Identify which cell holds the provided text, then report its [x, y] central coordinate. 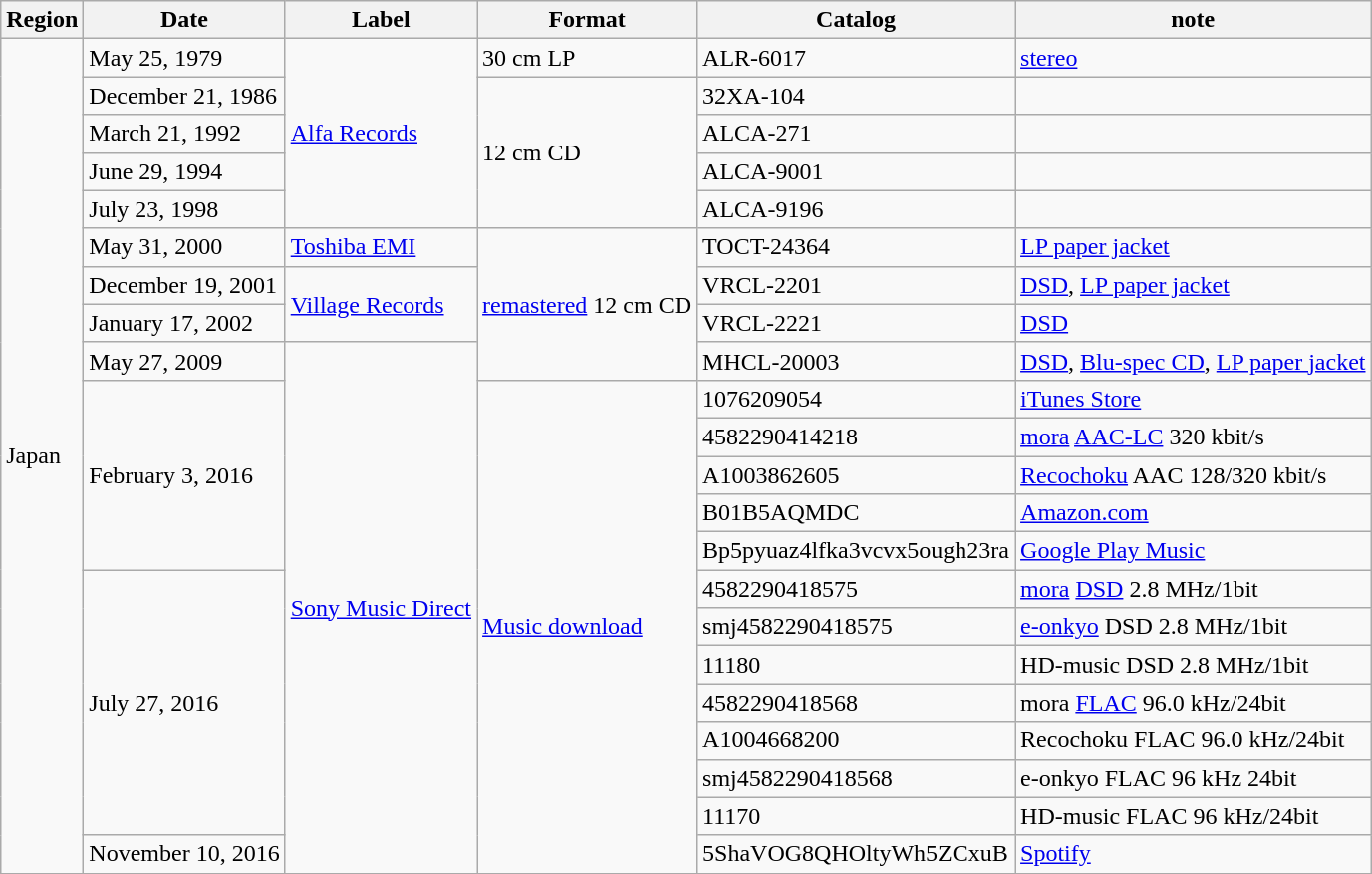
Music download [588, 626]
March 21, 1992 [184, 134]
11170 [857, 816]
VRCL-2221 [857, 323]
VRCL-2201 [857, 285]
May 31, 2000 [184, 247]
January 17, 2002 [184, 323]
Google Play Music [1194, 551]
A1004668200 [857, 740]
ALCA-9196 [857, 209]
HD-music DSD 2.8 MHz/1bit [1194, 665]
B01B5AQMDC [857, 513]
mora FLAC 96.0 kHz/24bit [1194, 703]
Format [588, 20]
32XA-104 [857, 96]
MHCL-20003 [857, 361]
December 21, 1986 [184, 96]
note [1194, 20]
Alfa Records [381, 134]
February 3, 2016 [184, 474]
DSD, Blu-spec CD, LP paper jacket [1194, 361]
DSD, LP paper jacket [1194, 285]
Recochoku AAC 128/320 kbit/s [1194, 475]
e-onkyo DSD 2.8 MHz/1bit [1194, 627]
December 19, 2001 [184, 285]
Amazon.com [1194, 513]
ALR-6017 [857, 58]
12 cm CD [588, 152]
Japan [42, 456]
e-onkyo FLAC 96 kHz 24bit [1194, 778]
Date [184, 20]
5ShaVOG8QHOltyWh5ZCxuB [857, 854]
mora DSD 2.8 MHz/1bit [1194, 589]
remastered 12 cm CD [588, 304]
LP paper jacket [1194, 247]
May 27, 2009 [184, 361]
iTunes Store [1194, 399]
Catalog [857, 20]
ALCA-271 [857, 134]
mora AAC-LC 320 kbit/s [1194, 437]
4582290418575 [857, 589]
stereo [1194, 58]
smj4582290418568 [857, 778]
June 29, 1994 [184, 171]
May 25, 1979 [184, 58]
4582290414218 [857, 437]
1076209054 [857, 399]
ALCA-9001 [857, 171]
July 27, 2016 [184, 703]
A1003862605 [857, 475]
HD-music FLAC 96 kHz/24bit [1194, 816]
11180 [857, 665]
Spotify [1194, 854]
4582290418568 [857, 703]
Region [42, 20]
Toshiba EMI [381, 247]
July 23, 1998 [184, 209]
Village Records [381, 304]
Label [381, 20]
30 cm LP [588, 58]
Bp5pyuaz4lfka3vcvx5ough23ra [857, 551]
November 10, 2016 [184, 854]
Sony Music Direct [381, 608]
Recochoku FLAC 96.0 kHz/24bit [1194, 740]
DSD [1194, 323]
TOCT-24364 [857, 247]
smj4582290418575 [857, 627]
